For the text-containing cell, return its midpoint in [X, Y] coordinate format. 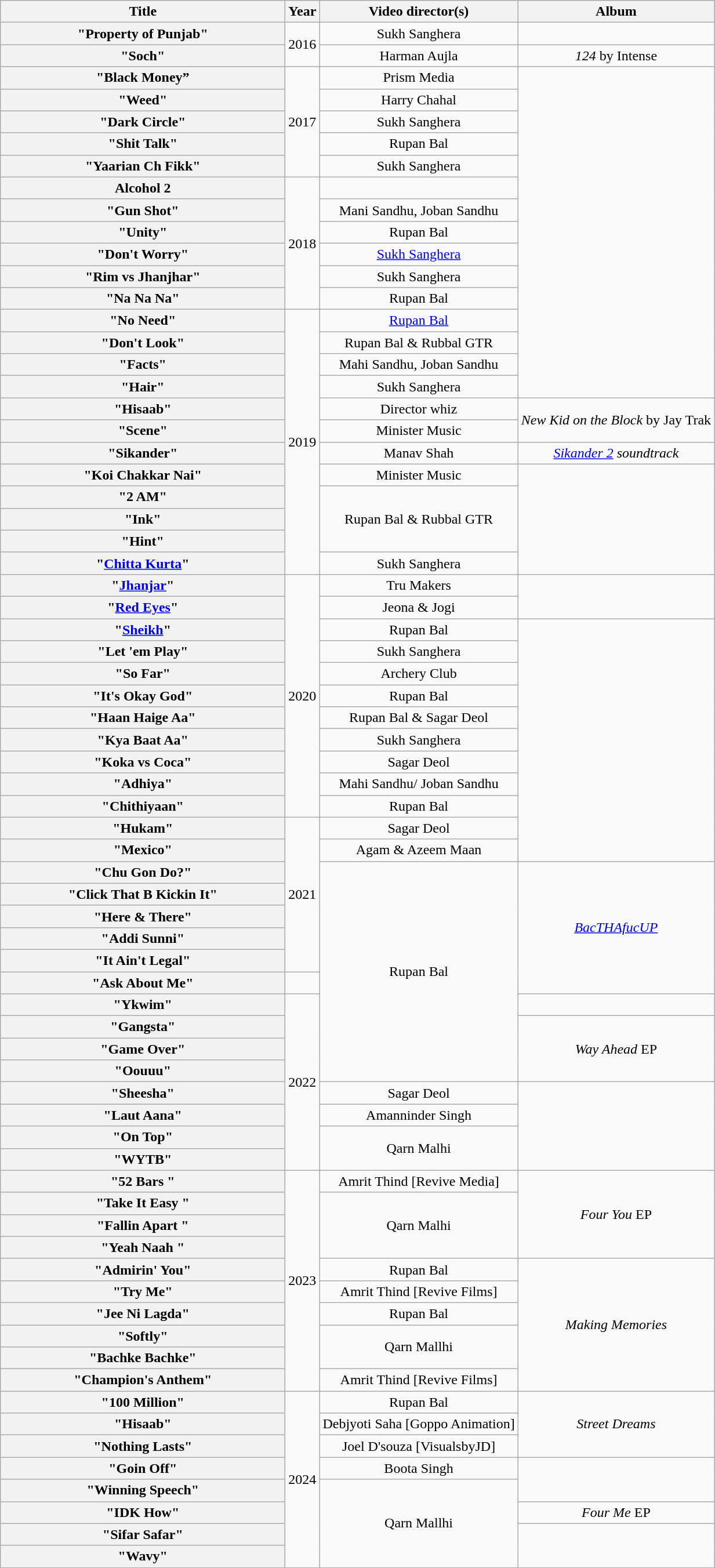
Jeona & Jogi [419, 607]
Making Memories [616, 1324]
Joel D'souza [VisualsbyJD] [419, 1446]
"Shit Talk" [143, 144]
Mahi Sandhu, Joban Sandhu [419, 365]
Tru Makers [419, 585]
"Try Me" [143, 1291]
"Wavy" [143, 1556]
Harry Chahal [419, 100]
Rupan Bal & Sagar Deol [419, 718]
New Kid on the Block by Jay Trak [616, 420]
BacTHAfucUP [616, 927]
"Ink" [143, 519]
"Gangsta" [143, 1027]
"Hukam" [143, 828]
"Red Eyes" [143, 607]
"Nothing Lasts" [143, 1446]
"Koka vs Coca" [143, 762]
Alcohol 2 [143, 188]
Amrit Thind [Revive Media] [419, 1181]
"Winning Speech" [143, 1490]
"Let 'em Play" [143, 652]
"IDK How" [143, 1512]
2019 [303, 442]
Agam & Azeem Maan [419, 850]
Year [303, 12]
2021 [303, 894]
"Here & There" [143, 916]
"Unity" [143, 232]
"Chithiyaan" [143, 806]
Sikander 2 soundtrack [616, 453]
"Hair" [143, 387]
"Gun Shot" [143, 210]
Amanninder Singh [419, 1115]
2016 [303, 45]
"Ask About Me" [143, 983]
2020 [303, 696]
"Addi Sunni" [143, 938]
"Haan Haige Aa" [143, 718]
Mahi Sandhu/ Joban Sandhu [419, 784]
"Chitta Kurta" [143, 563]
"Chu Gon Do?" [143, 872]
"Game Over" [143, 1049]
Album [616, 12]
"52 Bars " [143, 1181]
"Adhiya" [143, 784]
"Facts" [143, 365]
"Jhanjar" [143, 585]
"On Top" [143, 1137]
"Soch" [143, 56]
"Rim vs Jhanjhar" [143, 277]
"It's Okay God" [143, 696]
"Don't Worry" [143, 254]
Prism Media [419, 78]
"Softly" [143, 1335]
"Don't Look" [143, 343]
Debjyoti Saha [Goppo Animation] [419, 1424]
"Property of Punjab" [143, 34]
"So Far" [143, 674]
"Koi Chakkar Nai" [143, 475]
"Goin Off" [143, 1468]
Boota Singh [419, 1468]
"WYTB" [143, 1159]
Harman Aujla [419, 56]
"Jee Ni Lagda" [143, 1313]
"Na Na Na" [143, 299]
"Kya Baat Aa" [143, 740]
"Mexico" [143, 850]
"Dark Circle" [143, 122]
"Sheesha" [143, 1093]
"Weed" [143, 100]
"Scene" [143, 431]
"Bachke Bachke" [143, 1358]
"It Ain't Legal" [143, 960]
Archery Club [419, 674]
Director whiz [419, 409]
"Admirin' You" [143, 1269]
"Sheikh" [143, 629]
Street Dreams [616, 1424]
Title [143, 12]
2023 [303, 1280]
Mani Sandhu, Joban Sandhu [419, 210]
"No Need" [143, 321]
"Champion's Anthem" [143, 1380]
"Yaarian Ch Fikk" [143, 166]
2018 [303, 243]
124 by Intense [616, 56]
Manav Shah [419, 453]
"Laut Aana" [143, 1115]
"Sifar Safar" [143, 1534]
"Black Money” [143, 78]
Video director(s) [419, 12]
"2 AM" [143, 497]
"Oouuu" [143, 1071]
Four Me EP [616, 1512]
"Take It Easy " [143, 1203]
"Click That B Kickin It" [143, 894]
Way Ahead EP [616, 1049]
"Hint" [143, 541]
"Yeah Naah " [143, 1247]
2022 [303, 1082]
"100 Million" [143, 1402]
Four You EP [616, 1214]
"Sikander" [143, 453]
"Fallin Apart " [143, 1225]
2017 [303, 122]
2024 [303, 1479]
"Ykwim" [143, 1005]
